Pinpoint the cell where the given text exists, returning its (x, y) midpoint coordinate. 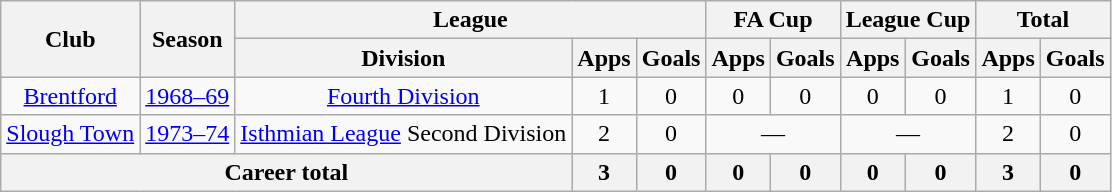
FA Cup (773, 20)
1968–69 (188, 96)
Division (404, 58)
League (470, 20)
Brentford (70, 96)
Total (1043, 20)
Fourth Division (404, 96)
League Cup (908, 20)
1973–74 (188, 134)
Isthmian League Second Division (404, 134)
Career total (286, 172)
Season (188, 39)
Slough Town (70, 134)
Club (70, 39)
